Return the [X, Y] coordinate for the center point of the cell that contains the specified text.  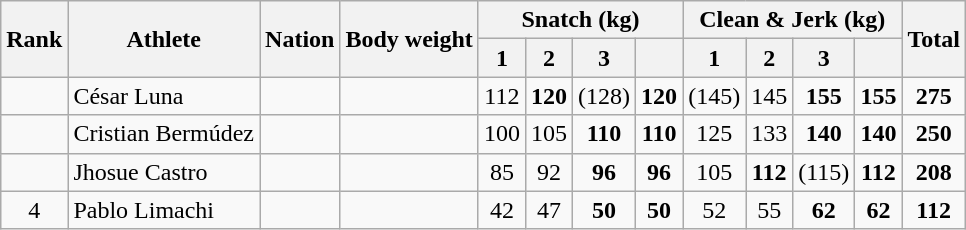
Total [934, 39]
Snatch (kg) [580, 20]
92 [548, 172]
125 [714, 134]
Athlete [164, 39]
(145) [714, 96]
Cristian Bermúdez [164, 134]
César Luna [164, 96]
Nation [300, 39]
4 [34, 210]
275 [934, 96]
Rank [34, 39]
208 [934, 172]
85 [502, 172]
133 [770, 134]
47 [548, 210]
(115) [824, 172]
Pablo Limachi [164, 210]
Jhosue Castro [164, 172]
Clean & Jerk (kg) [792, 20]
145 [770, 96]
(128) [604, 96]
42 [502, 210]
Body weight [409, 39]
250 [934, 134]
100 [502, 134]
52 [714, 210]
55 [770, 210]
